Provide the [x, y] coordinate of the cell's center where the given text is located.  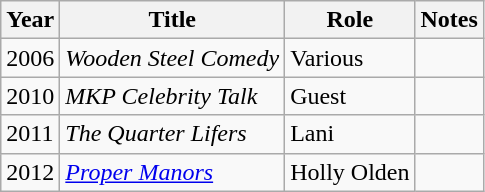
Title [172, 20]
2012 [30, 172]
2006 [30, 58]
Various [350, 58]
Proper Manors [172, 172]
Notes [449, 20]
MKP Celebrity Talk [172, 96]
2011 [30, 134]
Lani [350, 134]
Year [30, 20]
Guest [350, 96]
Role [350, 20]
Holly Olden [350, 172]
Wooden Steel Comedy [172, 58]
The Quarter Lifers [172, 134]
2010 [30, 96]
